Detect which cell encompasses the target text, then output its [x, y] center coordinate. 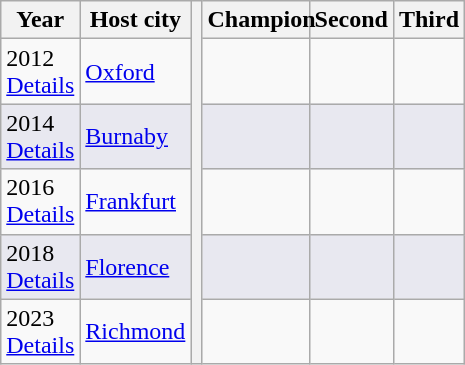
2023Details [40, 332]
Burnaby [136, 136]
2018Details [40, 266]
2012Details [40, 72]
Third [428, 20]
Host city [136, 20]
Florence [136, 266]
2014Details [40, 136]
Oxford [136, 72]
Second [351, 20]
Champion [256, 20]
Richmond [136, 332]
Frankfurt [136, 202]
2016Details [40, 202]
Year [40, 20]
